Capture the cell that displays the provided text and extract its [x, y] central coordinate. 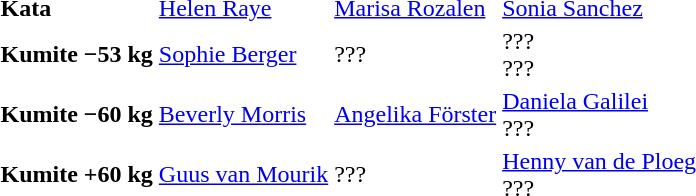
Angelika Förster [416, 114]
Beverly Morris [243, 114]
Sophie Berger [243, 54]
??? [416, 54]
